Return [X, Y] of the center of cell containing provided text 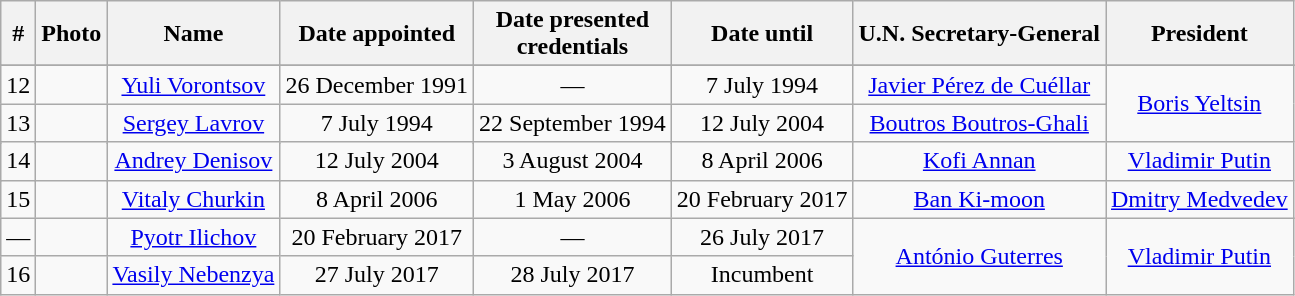
Sergey Lavrov [194, 123]
27 July 2017 [377, 275]
14 [18, 161]
President [1200, 34]
Vasily Nebenzya [194, 275]
Dmitry Medvedev [1200, 199]
Date until [762, 34]
Andrey Denisov [194, 161]
Date appointed [377, 34]
Kofi Annan [980, 161]
3 August 2004 [573, 161]
1 May 2006 [573, 199]
Boutros Boutros-Ghali [980, 123]
Incumbent [762, 275]
Ban Ki-moon [980, 199]
Photo [72, 34]
Javier Pérez de Cuéllar [980, 85]
13 [18, 123]
15 [18, 199]
Boris Yeltsin [1200, 104]
Yuli Vorontsov [194, 85]
22 September 1994 [573, 123]
Vitaly Churkin [194, 199]
U.N. Secretary-General [980, 34]
António Guterres [980, 256]
26 December 1991 [377, 85]
Name [194, 34]
16 [18, 275]
26 July 2017 [762, 237]
Date presentedcredentials [573, 34]
28 July 2017 [573, 275]
Pyotr Ilichov [194, 237]
# [18, 34]
12 [18, 85]
